Return (x, y) of the center of cell containing provided text 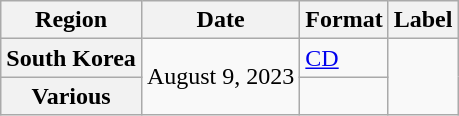
August 9, 2023 (220, 77)
Date (220, 20)
Various (72, 96)
Format (344, 20)
Region (72, 20)
South Korea (72, 58)
CD (344, 58)
Label (423, 20)
